Locate the cell with the specified text and output its [X, Y] center coordinate. 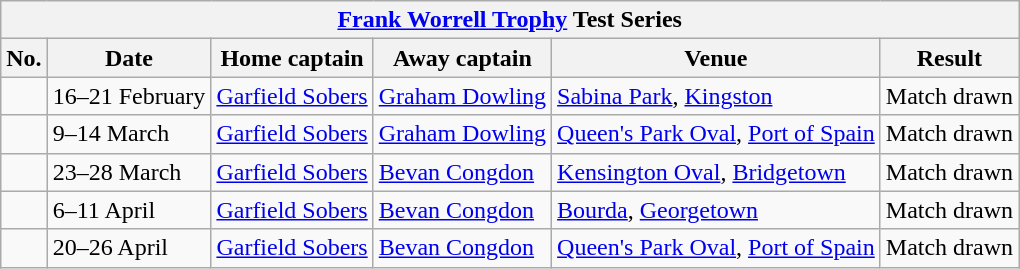
Date [129, 58]
Away captain [462, 58]
Venue [716, 58]
6–11 April [129, 210]
No. [24, 58]
Result [949, 58]
9–14 March [129, 134]
Frank Worrell Trophy Test Series [510, 20]
23–28 March [129, 172]
Bourda, Georgetown [716, 210]
Kensington Oval, Bridgetown [716, 172]
20–26 April [129, 248]
Sabina Park, Kingston [716, 96]
Home captain [292, 58]
16–21 February [129, 96]
